Find where the given text appears and provide that cell's center as [x, y] coordinate. 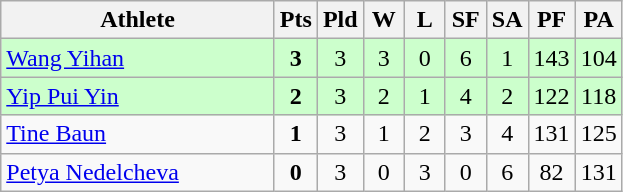
Petya Nedelcheva [138, 172]
Athlete [138, 20]
SF [466, 20]
Wang Yihan [138, 58]
SA [507, 20]
143 [552, 58]
118 [598, 96]
104 [598, 58]
Tine Baun [138, 134]
Pld [340, 20]
Pts [296, 20]
W [384, 20]
PF [552, 20]
Yip Pui Yin [138, 96]
L [424, 20]
125 [598, 134]
122 [552, 96]
PA [598, 20]
82 [552, 172]
